Find where the given text appears and provide that cell's center as (x, y) coordinate. 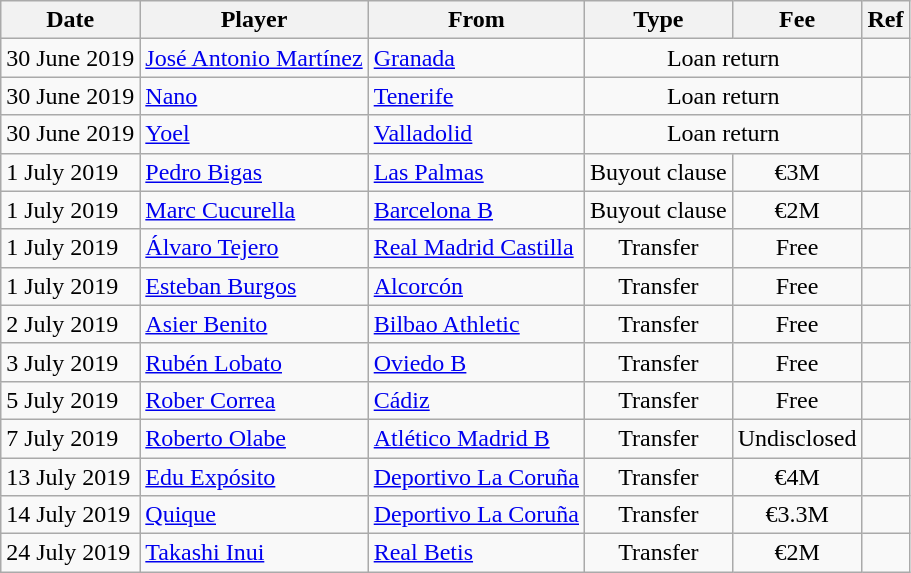
Atlético Madrid B (476, 438)
Real Madrid Castilla (476, 248)
Esteban Burgos (254, 286)
Player (254, 20)
€3M (797, 172)
Nano (254, 96)
Rober Correa (254, 400)
Barcelona B (476, 210)
Fee (797, 20)
Quique (254, 515)
Álvaro Tejero (254, 248)
Edu Expósito (254, 477)
24 July 2019 (70, 553)
Oviedo B (476, 362)
Type (659, 20)
Real Betis (476, 553)
Ref (886, 20)
Takashi Inui (254, 553)
Bilbao Athletic (476, 324)
13 July 2019 (70, 477)
From (476, 20)
14 July 2019 (70, 515)
€3.3M (797, 515)
Cádiz (476, 400)
€4M (797, 477)
5 July 2019 (70, 400)
Granada (476, 58)
Las Palmas (476, 172)
Undisclosed (797, 438)
Alcorcón (476, 286)
Pedro Bigas (254, 172)
7 July 2019 (70, 438)
2 July 2019 (70, 324)
Tenerife (476, 96)
Date (70, 20)
Marc Cucurella (254, 210)
José Antonio Martínez (254, 58)
Roberto Olabe (254, 438)
Valladolid (476, 134)
3 July 2019 (70, 362)
Yoel (254, 134)
Asier Benito (254, 324)
Rubén Lobato (254, 362)
